Extract the [X, Y] coordinate from the center of the cell holding the provided text.  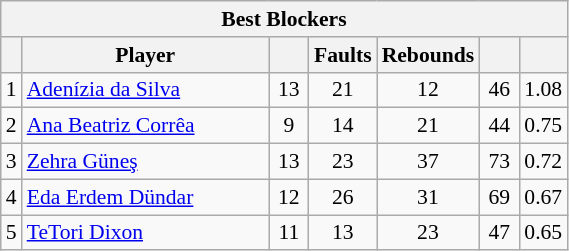
Player [146, 55]
26 [343, 197]
Adenízia da Silva [146, 90]
0.65 [543, 233]
0.67 [543, 197]
73 [499, 162]
Rebounds [428, 55]
Best Blockers [284, 19]
9 [289, 126]
Faults [343, 55]
1 [12, 90]
TeTori Dixon [146, 233]
1.08 [543, 90]
Eda Erdem Dündar [146, 197]
11 [289, 233]
46 [499, 90]
Ana Beatriz Corrêa [146, 126]
47 [499, 233]
31 [428, 197]
3 [12, 162]
5 [12, 233]
0.72 [543, 162]
37 [428, 162]
69 [499, 197]
44 [499, 126]
0.75 [543, 126]
Zehra Güneş [146, 162]
4 [12, 197]
2 [12, 126]
14 [343, 126]
